Provide the (x, y) coordinate of the cell's center where the given text is located.  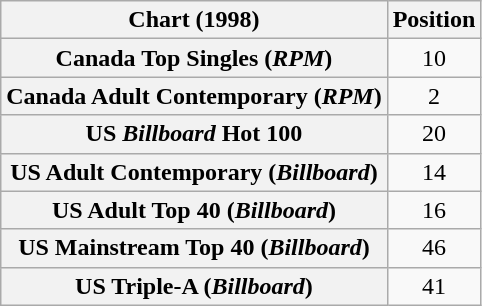
US Triple-A (Billboard) (194, 286)
US Billboard Hot 100 (194, 134)
46 (434, 248)
Position (434, 20)
20 (434, 134)
Chart (1998) (194, 20)
10 (434, 58)
16 (434, 210)
41 (434, 286)
US Mainstream Top 40 (Billboard) (194, 248)
2 (434, 96)
US Adult Contemporary (Billboard) (194, 172)
Canada Adult Contemporary (RPM) (194, 96)
14 (434, 172)
Canada Top Singles (RPM) (194, 58)
US Adult Top 40 (Billboard) (194, 210)
